Pinpoint the cell where the given text exists, returning its (X, Y) midpoint coordinate. 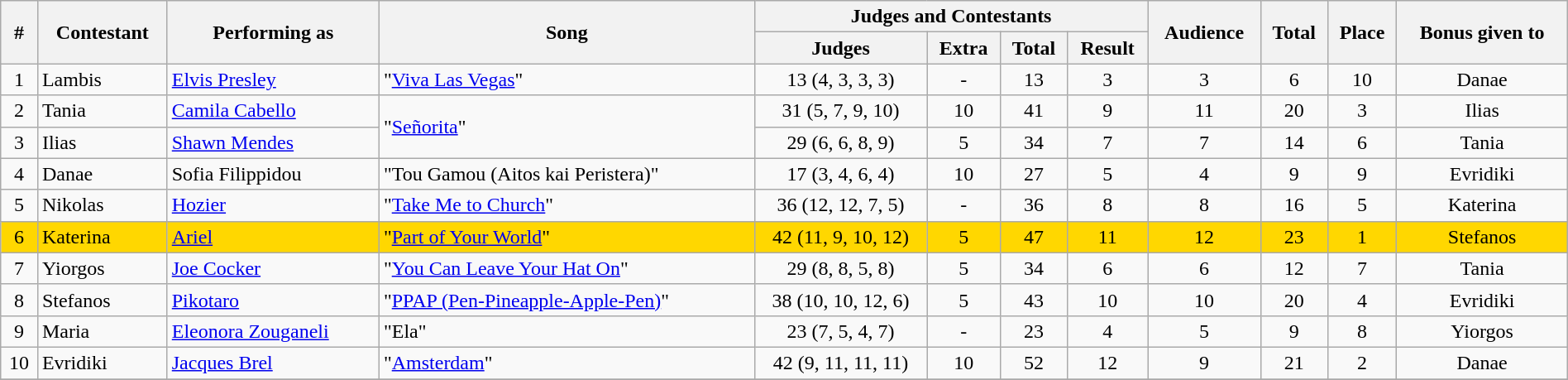
"You Can Leave Your Hat On" (566, 268)
Performing as (273, 32)
Hozier (273, 205)
42 (11, 9, 10, 12) (840, 237)
Extra (964, 48)
Judges (840, 48)
36 (12, 12, 7, 5) (840, 205)
"Tou Gamou (Aitos kai Peristera)" (566, 174)
13 (4, 3, 3, 3) (840, 79)
Contestant (103, 32)
Sofia Filippidou (273, 174)
36 (1034, 205)
Camila Cabello (273, 111)
Nikolas (103, 205)
Maria (103, 331)
14 (1293, 142)
16 (1293, 205)
Bonus given to (1482, 32)
13 (1034, 79)
27 (1034, 174)
Lambis (103, 79)
Song (566, 32)
"PPAP (Pen-Pineapple-Apple-Pen)" (566, 300)
Pikotaro (273, 300)
29 (8, 8, 5, 8) (840, 268)
47 (1034, 237)
52 (1034, 363)
# (20, 32)
"Amsterdam" (566, 363)
Eleonora Zouganeli (273, 331)
Audience (1204, 32)
"Señorita" (566, 127)
Result (1108, 48)
"Take Me to Church" (566, 205)
Joe Cocker (273, 268)
23 (7, 5, 4, 7) (840, 331)
Elvis Presley (273, 79)
"Viva Las Vegas" (566, 79)
41 (1034, 111)
Judges and Contestants (951, 17)
Place (1362, 32)
Ariel (273, 237)
Shawn Mendes (273, 142)
38 (10, 10, 12, 6) (840, 300)
31 (5, 7, 9, 10) (840, 111)
42 (9, 11, 11, 11) (840, 363)
21 (1293, 363)
"Ela" (566, 331)
Jacques Brel (273, 363)
29 (6, 6, 8, 9) (840, 142)
43 (1034, 300)
"Part of Your World" (566, 237)
17 (3, 4, 6, 4) (840, 174)
